Detect which cell encompasses the target text, then output its (X, Y) center coordinate. 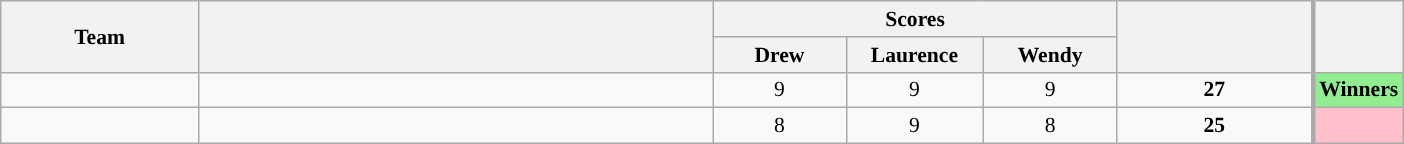
Winners (1358, 90)
Laurence (914, 55)
25 (1214, 126)
Team (100, 36)
Wendy (1050, 55)
27 (1214, 90)
Drew (780, 55)
Scores (916, 19)
